Determine the [x, y] coordinate at the center of the cell enclosing the given text.  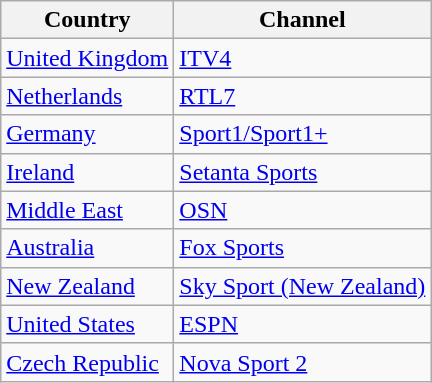
Australia [88, 248]
Fox Sports [302, 248]
Ireland [88, 172]
Channel [302, 20]
New Zealand [88, 286]
ITV4 [302, 58]
Sky Sport (New Zealand) [302, 286]
Czech Republic [88, 362]
Sport1/Sport1+ [302, 134]
Country [88, 20]
Setanta Sports [302, 172]
United Kingdom [88, 58]
RTL7 [302, 96]
United States [88, 324]
Nova Sport 2 [302, 362]
ESPN [302, 324]
Netherlands [88, 96]
Germany [88, 134]
Middle East [88, 210]
OSN [302, 210]
